Capture the cell that displays the provided text and extract its [x, y] central coordinate. 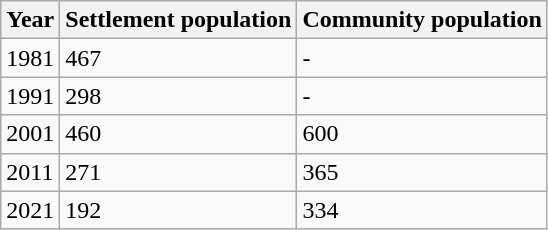
1991 [30, 96]
Settlement population [178, 20]
Year [30, 20]
2001 [30, 134]
467 [178, 58]
Community population [422, 20]
460 [178, 134]
2011 [30, 172]
2021 [30, 210]
365 [422, 172]
600 [422, 134]
298 [178, 96]
192 [178, 210]
334 [422, 210]
1981 [30, 58]
271 [178, 172]
